Determine the (X, Y) coordinate at the center of the cell enclosing the given text.  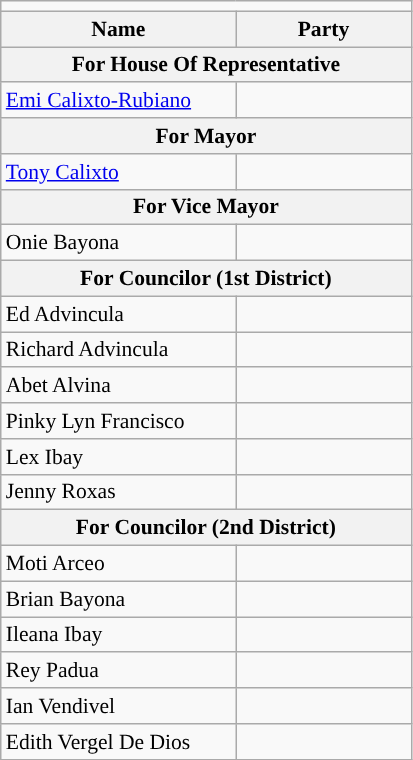
Emi Calixto-Rubiano (118, 101)
Pinky Lyn Francisco (118, 421)
Tony Calixto (118, 172)
Ian Vendivel (118, 706)
For Mayor (206, 136)
Rey Padua (118, 671)
Onie Bayona (118, 243)
For Councilor (2nd District) (206, 528)
Richard Advincula (118, 350)
Lex Ibay (118, 457)
Ileana Ibay (118, 635)
Jenny Roxas (118, 492)
Moti Arceo (118, 564)
Edith Vergel De Dios (118, 742)
Brian Bayona (118, 599)
Ed Advincula (118, 314)
Party (324, 29)
Abet Alvina (118, 386)
For Councilor (1st District) (206, 279)
Name (118, 29)
For Vice Mayor (206, 207)
For House Of Representative (206, 65)
